Locate the cell with the specified text and output its (X, Y) center coordinate. 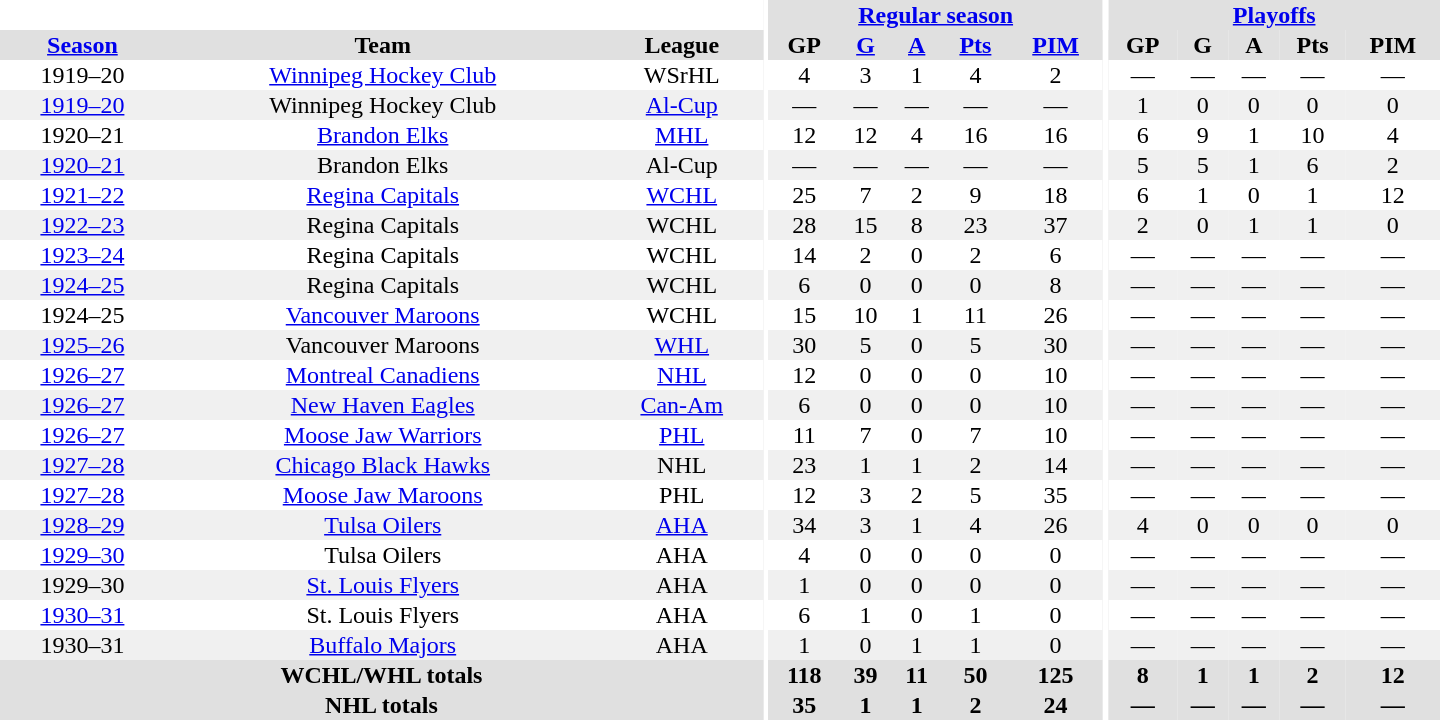
18 (1056, 195)
1921–22 (82, 195)
Regular season (936, 15)
37 (1056, 225)
24 (1056, 705)
1923–24 (82, 255)
125 (1056, 675)
Team (383, 45)
WHL (682, 345)
1928–29 (82, 525)
Buffalo Majors (383, 645)
34 (804, 525)
WCHL/WHL totals (382, 675)
Playoffs (1274, 15)
118 (804, 675)
39 (866, 675)
25 (804, 195)
50 (975, 675)
Can-Am (682, 405)
Moose Jaw Maroons (383, 495)
Montreal Canadiens (383, 375)
1925–26 (82, 345)
28 (804, 225)
New Haven Eagles (383, 405)
League (682, 45)
1922–23 (82, 225)
Chicago Black Hawks (383, 465)
Season (82, 45)
MHL (682, 135)
WSrHL (682, 75)
NHL totals (382, 705)
Moose Jaw Warriors (383, 435)
